Extract the (x, y) coordinate from the center of the cell holding the provided text.  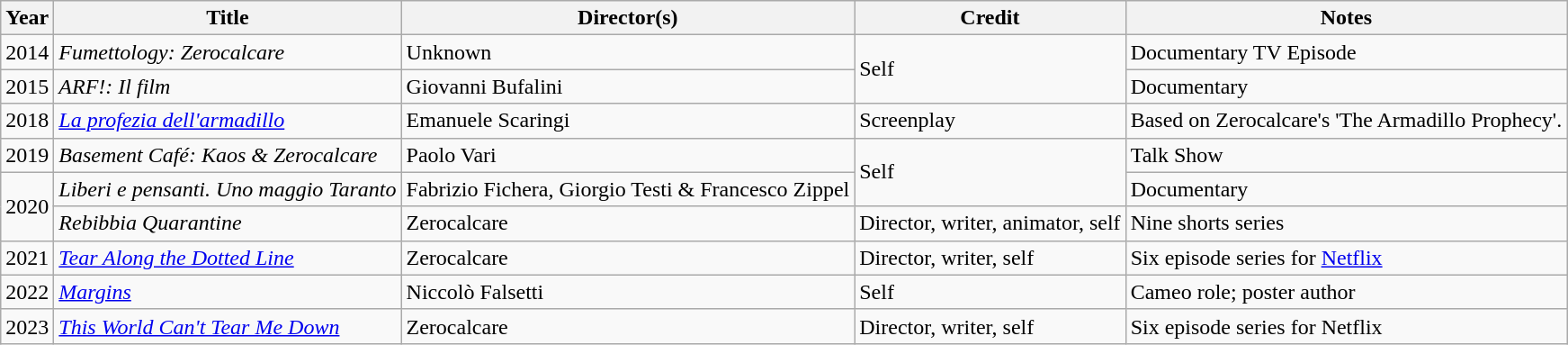
Emanuele Scaringi (628, 121)
Liberi e pensanti. Uno maggio Taranto (228, 189)
Director(s) (628, 18)
Giovanni Bufalini (628, 86)
Based on Zerocalcare's 'The Armadillo Prophecy'. (1346, 121)
Cameo role; poster author (1346, 292)
2022 (27, 292)
Fumettology: Zerocalcare (228, 52)
Year (27, 18)
Notes (1346, 18)
Screenplay (990, 121)
La profezia dell'armadillo (228, 121)
2015 (27, 86)
This World Can't Tear Me Down (228, 326)
2014 (27, 52)
Rebibbia Quarantine (228, 223)
2019 (27, 155)
2023 (27, 326)
Unknown (628, 52)
Director, writer, animator, self (990, 223)
Title (228, 18)
2018 (27, 121)
Fabrizio Fichera, Giorgio Testi & Francesco Zippel (628, 189)
Tear Along the Dotted Line (228, 258)
Margins (228, 292)
Credit (990, 18)
ARF!: Il film (228, 86)
Nine shorts series (1346, 223)
Niccolò Falsetti (628, 292)
Documentary TV Episode (1346, 52)
Paolo Vari (628, 155)
2020 (27, 206)
2021 (27, 258)
Talk Show (1346, 155)
Basement Café: Kaos & Zerocalcare (228, 155)
